From the cell containing the given text, extract its center point as [X, Y] coordinate. 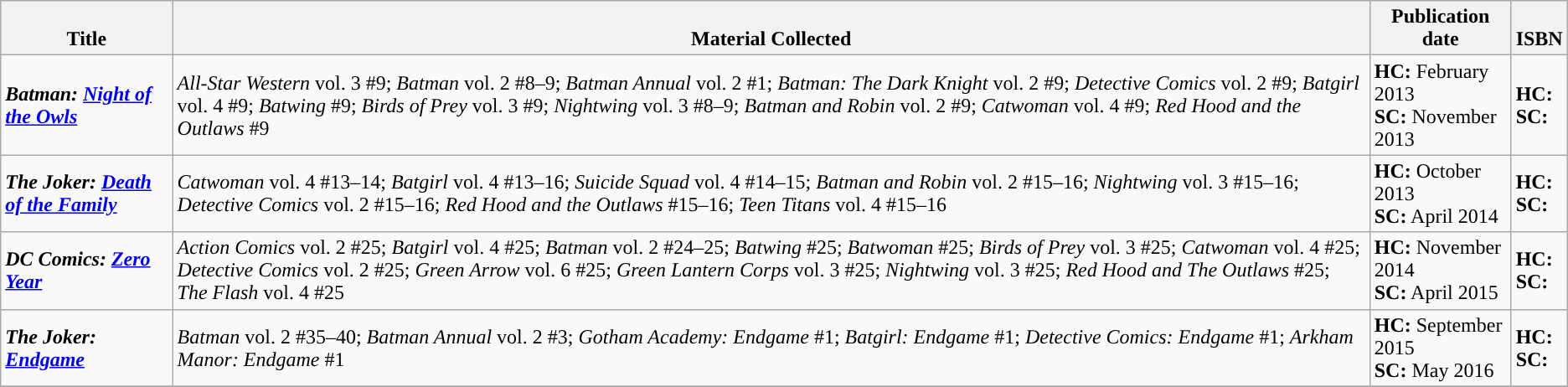
ISBN [1540, 28]
DC Comics: Zero Year [87, 271]
HC: February 2013SC: November 2013 [1441, 106]
HC: November 2014SC: April 2015 [1441, 271]
Material Collected [771, 28]
HC: October 2013SC: April 2014 [1441, 193]
The Joker: Endgame [87, 348]
Publication date [1441, 28]
HC: September 2015SC: May 2016 [1441, 348]
The Joker: Death of the Family [87, 193]
Batman: Night of the Owls [87, 106]
Title [87, 28]
